Output the (X, Y) coordinate of the center of the cell containing the given text.  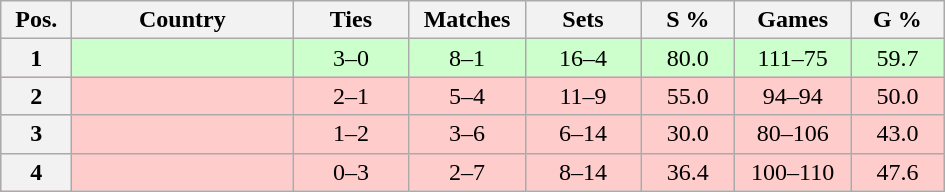
3–0 (351, 58)
Country (182, 20)
30.0 (688, 134)
3 (36, 134)
5–4 (467, 96)
Ties (351, 20)
80.0 (688, 58)
111–75 (793, 58)
6–14 (583, 134)
1 (36, 58)
S % (688, 20)
55.0 (688, 96)
11–9 (583, 96)
59.7 (898, 58)
100–110 (793, 172)
4 (36, 172)
47.6 (898, 172)
1–2 (351, 134)
2–1 (351, 96)
8–14 (583, 172)
36.4 (688, 172)
2 (36, 96)
43.0 (898, 134)
94–94 (793, 96)
Matches (467, 20)
16–4 (583, 58)
0–3 (351, 172)
50.0 (898, 96)
Sets (583, 20)
8–1 (467, 58)
Pos. (36, 20)
G % (898, 20)
Games (793, 20)
3–6 (467, 134)
80–106 (793, 134)
2–7 (467, 172)
